Identify which cell holds the provided text, then report its [x, y] central coordinate. 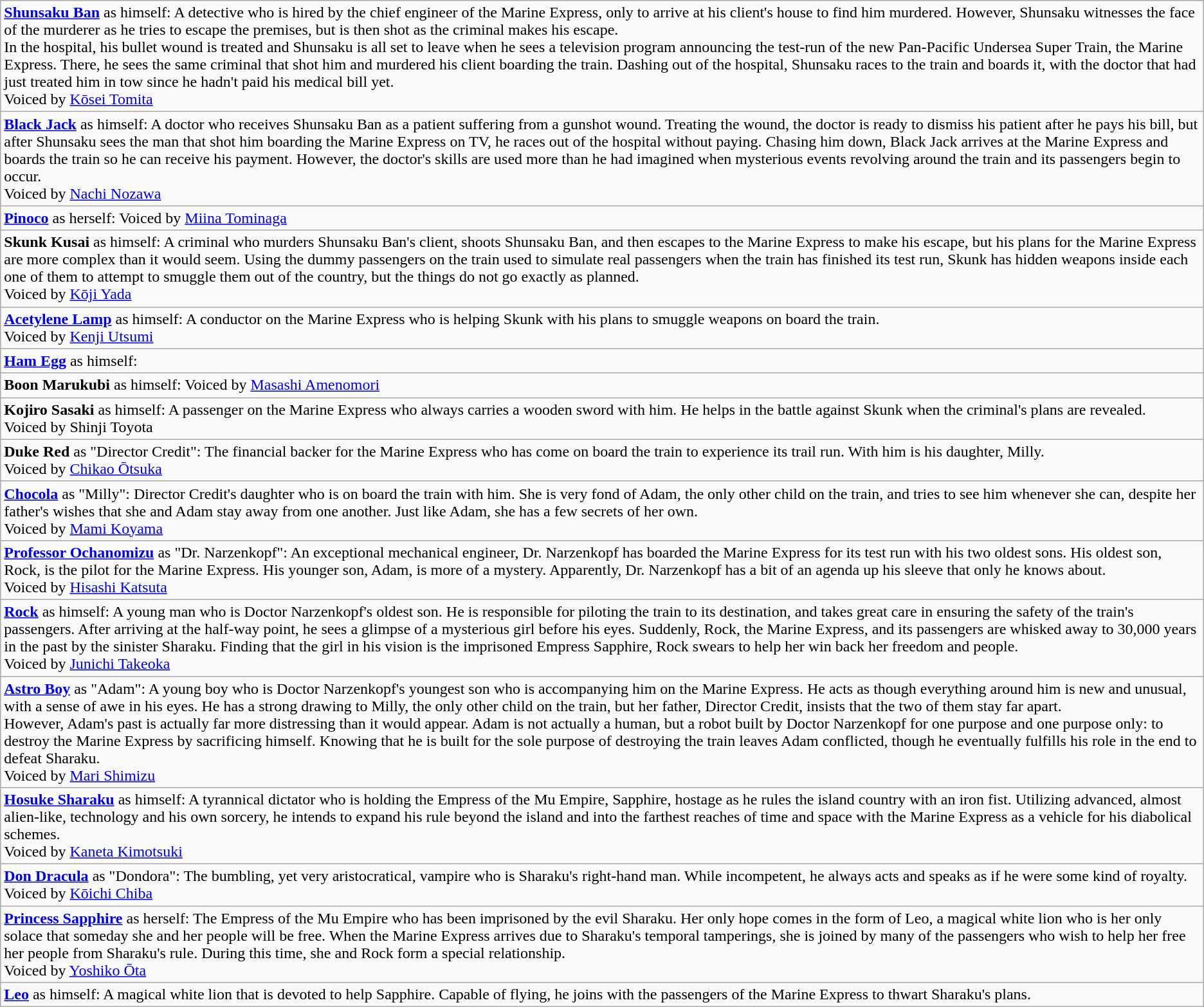
Pinoco as herself: Voiced by Miina Tominaga [602, 218]
Ham Egg as himself: [602, 361]
Boon Marukubi as himself: Voiced by Masashi Amenomori [602, 385]
